From the cell containing the given text, extract its center point as (x, y) coordinate. 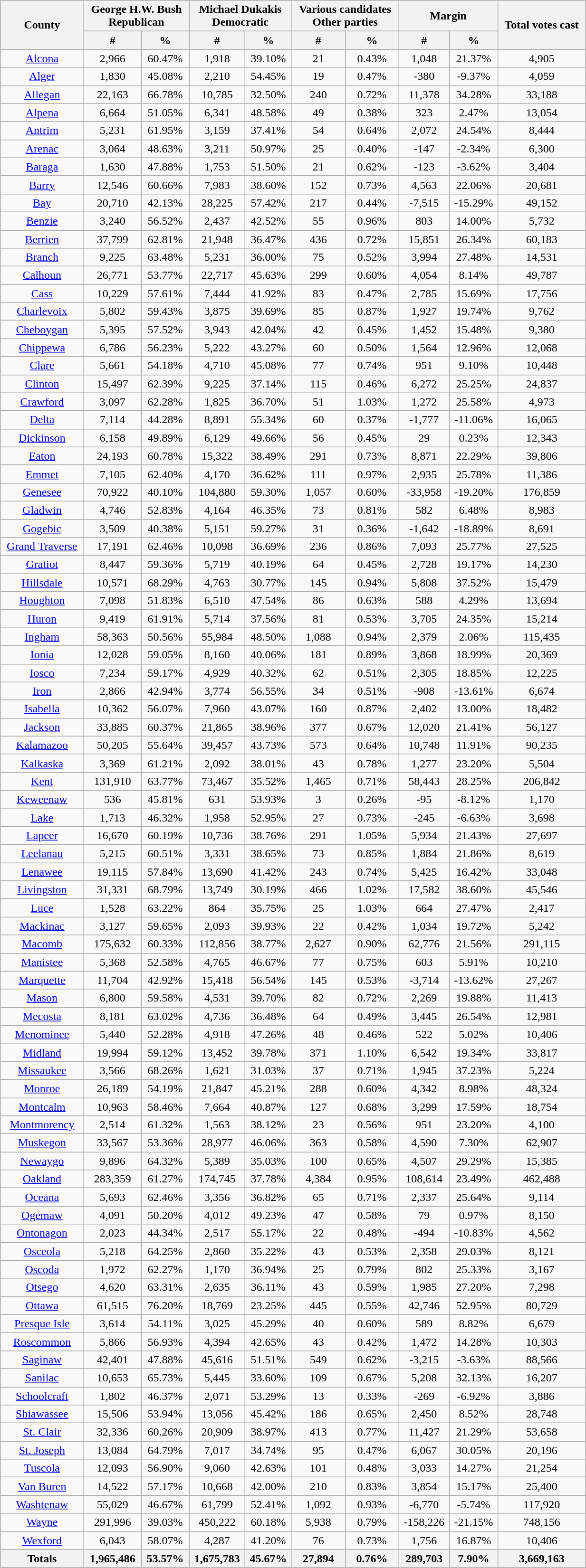
32.50% (269, 94)
13 (318, 1396)
35.75% (269, 908)
Otsego (42, 1287)
-9.37% (473, 76)
1,088 (318, 637)
33,048 (542, 872)
5,425 (424, 872)
31.03% (269, 1070)
0.44% (372, 203)
Luce (42, 908)
-123 (424, 167)
7,664 (217, 1107)
3,705 (424, 619)
Total votes cast (542, 25)
18,769 (217, 1305)
25.78% (473, 474)
70,922 (112, 492)
19.72% (473, 926)
0.26% (372, 799)
61,515 (112, 1305)
Oscoda (42, 1269)
53,658 (542, 1432)
5,215 (112, 854)
11,427 (424, 1432)
60.37% (165, 727)
26.34% (473, 239)
30.77% (269, 583)
2,437 (217, 221)
2,966 (112, 58)
240 (318, 94)
-494 (424, 1233)
45.42% (269, 1414)
55.17% (269, 1233)
54.45% (269, 76)
0.52% (372, 257)
291,115 (542, 944)
206,842 (542, 781)
13.00% (473, 709)
1.02% (372, 890)
2,269 (424, 998)
-10.83% (473, 1233)
-5.74% (473, 1504)
7,093 (424, 547)
57.17% (165, 1486)
0.38% (372, 113)
Branch (42, 257)
31,331 (112, 890)
22.06% (473, 185)
291,996 (112, 1522)
42.94% (165, 691)
48.63% (165, 149)
802 (424, 1269)
59.27% (269, 529)
80,729 (542, 1305)
104,880 (217, 492)
23 (318, 1125)
20,681 (542, 185)
9,114 (542, 1197)
33,885 (112, 727)
63.31% (165, 1287)
108,614 (424, 1179)
Livingston (42, 890)
Gratiot (42, 565)
38.49% (269, 456)
53.36% (165, 1143)
6,129 (217, 438)
21.37% (473, 58)
60.26% (165, 1432)
1,563 (217, 1125)
5,218 (112, 1251)
42,401 (112, 1360)
Tuscola (42, 1468)
803 (424, 221)
41.20% (269, 1540)
0.33% (372, 1396)
1,830 (112, 76)
49.66% (269, 438)
-21.15% (473, 1522)
Van Buren (42, 1486)
18.99% (473, 655)
4,100 (542, 1125)
83 (318, 293)
549 (318, 1360)
1,277 (424, 763)
3,159 (217, 131)
16.87% (473, 1540)
59.36% (165, 565)
3,614 (112, 1323)
42,746 (424, 1305)
21,948 (217, 239)
7,960 (217, 709)
Michael DukakisDemocratic (240, 16)
35.22% (269, 1251)
25.33% (473, 1269)
Isabella (42, 709)
1,825 (217, 402)
9,419 (112, 619)
100 (318, 1161)
36.69% (269, 547)
3,509 (112, 529)
Leelanau (42, 854)
4,763 (217, 583)
85 (318, 312)
5,808 (424, 583)
54.11% (165, 1323)
39.70% (269, 998)
34 (318, 691)
50.97% (269, 149)
33.60% (269, 1378)
0.59% (372, 1287)
5,866 (112, 1341)
0.78% (372, 763)
28,748 (542, 1414)
210 (318, 1486)
27.48% (473, 257)
65 (318, 1197)
21.56% (473, 944)
-3.63% (473, 1360)
61.91% (165, 619)
5,934 (424, 836)
-8.12% (473, 799)
12,028 (112, 655)
111 (318, 474)
3,127 (112, 926)
Wayne (42, 1522)
Marquette (42, 980)
37.52% (473, 583)
3,566 (112, 1070)
413 (318, 1432)
55.34% (269, 420)
8,150 (542, 1215)
45.21% (269, 1088)
49 (318, 113)
42 (318, 330)
12,546 (112, 185)
57.42% (269, 203)
Newaygo (42, 1161)
8,181 (112, 1016)
61.27% (165, 1179)
2,071 (217, 1396)
2,093 (217, 926)
51.05% (165, 113)
9.10% (473, 366)
-380 (424, 76)
56.55% (269, 691)
37.41% (269, 131)
10,668 (217, 1486)
1,630 (112, 167)
4,384 (318, 1179)
5,445 (217, 1378)
19 (318, 76)
5,732 (542, 221)
1.10% (372, 1052)
-6.92% (473, 1396)
8,121 (542, 1251)
10,736 (217, 836)
0.40% (372, 149)
Totals (42, 1559)
9,380 (542, 330)
Jackson (42, 727)
0.77% (372, 1432)
43.07% (269, 709)
40.38% (165, 529)
76.20% (165, 1305)
Montcalm (42, 1107)
38.01% (269, 763)
40.87% (269, 1107)
5,151 (217, 529)
2,417 (542, 908)
36.82% (269, 1197)
1,472 (424, 1341)
2,450 (424, 1414)
12,981 (542, 1016)
160 (318, 709)
49,152 (542, 203)
3,167 (542, 1269)
4,620 (112, 1287)
2.06% (473, 637)
88,566 (542, 1360)
6,300 (542, 149)
6,158 (112, 438)
4,918 (217, 1034)
-6,770 (424, 1504)
2,514 (112, 1125)
522 (424, 1034)
152 (318, 185)
5,693 (112, 1197)
18,482 (542, 709)
24,837 (542, 384)
25.77% (473, 547)
10,571 (112, 583)
243 (318, 872)
41.42% (269, 872)
27 (318, 817)
2,866 (112, 691)
16,207 (542, 1378)
22,717 (217, 275)
4,394 (217, 1341)
4,736 (217, 1016)
57.84% (165, 872)
2,210 (217, 76)
42.13% (165, 203)
5,714 (217, 619)
20,196 (542, 1450)
31 (318, 529)
5,719 (217, 565)
Osceola (42, 1251)
Iosco (42, 673)
1,621 (217, 1070)
1,564 (424, 348)
15,322 (217, 456)
5.91% (473, 962)
38.65% (269, 854)
59.43% (165, 312)
4,905 (542, 58)
75 (318, 257)
35.03% (269, 1161)
60.51% (165, 854)
-269 (424, 1396)
Antrim (42, 131)
748,156 (542, 1522)
37.23% (473, 1070)
117,920 (542, 1504)
536 (112, 799)
30.05% (473, 1450)
0.63% (372, 601)
0.68% (372, 1107)
48.58% (269, 113)
St. Clair (42, 1432)
49,787 (542, 275)
29.29% (473, 1161)
George H.W. BushRepublican (136, 16)
63.77% (165, 781)
3,886 (542, 1396)
9,060 (217, 1468)
48.50% (269, 637)
60.47% (165, 58)
1,272 (424, 402)
2,072 (424, 131)
43.27% (269, 348)
Kalkaska (42, 763)
1,675,783 (217, 1559)
48 (318, 1034)
4,563 (424, 185)
56 (318, 438)
11.91% (473, 745)
8,160 (217, 655)
4,164 (217, 510)
462,488 (542, 1179)
466 (318, 890)
-15.29% (473, 203)
57.61% (165, 293)
3,445 (424, 1016)
55.64% (165, 745)
0.86% (372, 547)
Arenac (42, 149)
0.56% (372, 1125)
3,868 (424, 655)
3,240 (112, 221)
19.88% (473, 998)
51 (318, 402)
23.49% (473, 1179)
Shiawassee (42, 1414)
-7,515 (424, 203)
2,935 (424, 474)
3,211 (217, 149)
55,984 (217, 637)
2.47% (473, 113)
0.81% (372, 510)
52.58% (165, 962)
19.34% (473, 1052)
45,546 (542, 890)
32,336 (112, 1432)
3,404 (542, 167)
Genesee (42, 492)
217 (318, 203)
-1,777 (424, 420)
95 (318, 1450)
23.25% (269, 1305)
4,531 (217, 998)
299 (318, 275)
450,222 (217, 1522)
12,020 (424, 727)
109 (318, 1378)
Manistee (42, 962)
15.48% (473, 330)
39.69% (269, 312)
15,506 (112, 1414)
0.50% (372, 348)
37.56% (269, 619)
112,856 (217, 944)
49.89% (165, 438)
3,774 (217, 691)
24,193 (112, 456)
21.86% (473, 854)
55 (318, 221)
46.37% (165, 1396)
17,756 (542, 293)
5,938 (318, 1522)
Lenawee (42, 872)
2,092 (217, 763)
589 (424, 1323)
Bay (42, 203)
41.92% (269, 293)
4,342 (424, 1088)
Houghton (42, 601)
56.54% (269, 980)
6,341 (217, 113)
0.43% (372, 58)
47.26% (269, 1034)
Clare (42, 366)
Delta (42, 420)
26,189 (112, 1088)
-1,642 (424, 529)
5,242 (542, 926)
Gogebic (42, 529)
1,972 (112, 1269)
27,267 (542, 980)
3,669,163 (542, 1559)
-3,215 (424, 1360)
13,452 (217, 1052)
7,017 (217, 1450)
38.96% (269, 727)
Menominee (42, 1034)
64.25% (165, 1251)
127 (318, 1107)
8.98% (473, 1088)
573 (318, 745)
8.52% (473, 1414)
54.18% (165, 366)
-245 (424, 817)
-6.63% (473, 817)
6,272 (424, 384)
Midland (42, 1052)
Missaukee (42, 1070)
Allegan (42, 94)
24.54% (473, 131)
Cass (42, 293)
15,497 (112, 384)
26.54% (473, 1016)
16,065 (542, 420)
61.21% (165, 763)
Presque Isle (42, 1323)
26,771 (112, 275)
53.29% (269, 1396)
-13.61% (473, 691)
176,859 (542, 492)
1,528 (112, 908)
40.19% (269, 565)
Schoolcraft (42, 1396)
76 (318, 1540)
8,871 (424, 456)
County (42, 25)
0.89% (372, 655)
Mason (42, 998)
52.41% (269, 1504)
59.12% (165, 1052)
5,661 (112, 366)
13,749 (217, 890)
6.48% (473, 510)
-33,958 (424, 492)
1,048 (424, 58)
Oakland (42, 1179)
20,909 (217, 1432)
27.20% (473, 1287)
-2.34% (473, 149)
27.47% (473, 908)
40.06% (269, 655)
86 (318, 601)
Berrien (42, 239)
10,229 (112, 293)
16.42% (473, 872)
Macomb (42, 944)
3,033 (424, 1468)
25,400 (542, 1486)
3,299 (424, 1107)
45.81% (165, 799)
59.05% (165, 655)
Keweenaw (42, 799)
Sanilac (42, 1378)
56,127 (542, 727)
4,973 (542, 402)
34.74% (269, 1450)
11,704 (112, 980)
5,389 (217, 1161)
-95 (424, 799)
5,222 (217, 348)
4,765 (217, 962)
7,983 (217, 185)
12,068 (542, 348)
Dickinson (42, 438)
3,369 (112, 763)
Clinton (42, 384)
3,994 (424, 257)
13,054 (542, 113)
46.06% (269, 1143)
21.41% (473, 727)
14.28% (473, 1341)
2,402 (424, 709)
2,379 (424, 637)
Kalamazoo (42, 745)
2,023 (112, 1233)
62,907 (542, 1143)
39.78% (269, 1052)
59.30% (269, 492)
-3,714 (424, 980)
10,748 (424, 745)
3,698 (542, 817)
45.63% (269, 275)
68.29% (165, 583)
56.90% (165, 1468)
30.19% (269, 890)
61,799 (217, 1504)
6,664 (112, 113)
Baraga (42, 167)
62.81% (165, 239)
14.27% (473, 1468)
68.79% (165, 890)
53.93% (269, 799)
62.40% (165, 474)
38.97% (269, 1432)
56.93% (165, 1341)
36.70% (269, 402)
5.02% (473, 1034)
21.43% (473, 836)
35.52% (269, 781)
2,337 (424, 1197)
3 (318, 799)
21.29% (473, 1432)
2,517 (217, 1233)
Muskegon (42, 1143)
7,114 (112, 420)
Montmorency (42, 1125)
33,188 (542, 94)
59.58% (165, 998)
44.34% (165, 1233)
62.39% (165, 384)
46.35% (269, 510)
3,356 (217, 1197)
6,067 (424, 1450)
47.54% (269, 601)
Washtenaw (42, 1504)
236 (318, 547)
0.96% (372, 221)
0.23% (473, 438)
39.03% (165, 1522)
38.77% (269, 944)
5,802 (112, 312)
-3.62% (473, 167)
7.30% (473, 1143)
664 (424, 908)
42.65% (269, 1341)
-13.62% (473, 980)
-11.06% (473, 420)
Grand Traverse (42, 547)
39.93% (269, 926)
3,875 (217, 312)
47 (318, 1215)
0.83% (372, 1486)
7,105 (112, 474)
8.82% (473, 1323)
3,943 (217, 330)
1,927 (424, 312)
38.12% (269, 1125)
436 (318, 239)
1,985 (424, 1287)
44.28% (165, 420)
12,343 (542, 438)
1,918 (217, 58)
186 (318, 1414)
59.65% (165, 926)
39.10% (269, 58)
Crawford (42, 402)
52.28% (165, 1034)
10,210 (542, 962)
8,447 (112, 565)
Charlevoix (42, 312)
4,929 (217, 673)
0.37% (372, 420)
28,225 (217, 203)
1,965,486 (112, 1559)
27,894 (318, 1559)
-19.20% (473, 492)
27,697 (542, 836)
36.47% (269, 239)
6,674 (542, 691)
7,234 (112, 673)
1,802 (112, 1396)
49.23% (269, 1215)
4,590 (424, 1143)
-158,226 (424, 1522)
18,754 (542, 1107)
10,303 (542, 1341)
12,225 (542, 673)
15,851 (424, 239)
Gladwin (42, 510)
60.19% (165, 836)
6,043 (112, 1540)
7,098 (112, 601)
4,054 (424, 275)
2,728 (424, 565)
Ionia (42, 655)
Margin (449, 16)
16,670 (112, 836)
3,854 (424, 1486)
15,214 (542, 619)
40.32% (269, 673)
60.18% (269, 1522)
33,567 (112, 1143)
Oceana (42, 1197)
36.00% (269, 257)
4,507 (424, 1161)
38.76% (269, 836)
40 (318, 1323)
19.17% (473, 565)
51.50% (269, 167)
6,510 (217, 601)
1,945 (424, 1070)
2,860 (217, 1251)
36.11% (269, 1287)
5,440 (112, 1034)
51.51% (269, 1360)
7.90% (473, 1559)
10,963 (112, 1107)
13,056 (217, 1414)
4,059 (542, 76)
9,896 (112, 1161)
61.32% (165, 1125)
175,632 (112, 944)
1,057 (318, 492)
8,619 (542, 854)
58.07% (165, 1540)
0.36% (372, 529)
45.29% (269, 1323)
56.23% (165, 348)
39,457 (217, 745)
2,627 (318, 944)
62.28% (165, 402)
864 (217, 908)
Ogemaw (42, 1215)
1,092 (318, 1504)
27,525 (542, 547)
0.49% (372, 1016)
3,331 (217, 854)
101 (318, 1468)
Alpena (42, 113)
50.20% (165, 1215)
53.94% (165, 1414)
37,799 (112, 239)
Alcona (42, 58)
73,467 (217, 781)
6,786 (112, 348)
2,305 (424, 673)
0.93% (372, 1504)
53.77% (165, 275)
45.67% (269, 1559)
46.32% (165, 817)
Eaton (42, 456)
-147 (424, 149)
43.73% (269, 745)
58,443 (424, 781)
90,235 (542, 745)
28,977 (217, 1143)
Saginaw (42, 1360)
0.76% (372, 1559)
56.52% (165, 221)
10,098 (217, 547)
81 (318, 619)
Lake (42, 817)
17,582 (424, 890)
13,084 (112, 1450)
37 (318, 1070)
Wexford (42, 1540)
377 (318, 727)
0.55% (372, 1305)
58.46% (165, 1107)
603 (424, 962)
15.17% (473, 1486)
4,562 (542, 1233)
Roscommon (42, 1341)
115,435 (542, 637)
37.14% (269, 384)
24.35% (473, 619)
42.04% (269, 330)
14,230 (542, 565)
Calhoun (42, 275)
12,093 (112, 1468)
61.95% (165, 131)
17.59% (473, 1107)
371 (318, 1052)
1,465 (318, 781)
50.56% (165, 637)
12.96% (473, 348)
51.83% (165, 601)
25.64% (473, 1197)
4,746 (112, 510)
62,776 (424, 944)
Barry (42, 185)
7,444 (217, 293)
1,884 (424, 854)
59.17% (165, 673)
63.48% (165, 257)
36.62% (269, 474)
20,369 (542, 655)
15,479 (542, 583)
8,444 (542, 131)
4,091 (112, 1215)
14,522 (112, 1486)
1,753 (217, 167)
0.75% (372, 962)
10,448 (542, 366)
57.52% (165, 330)
363 (318, 1143)
32.13% (473, 1378)
4,170 (217, 474)
39,806 (542, 456)
Chippewa (42, 348)
42.92% (165, 980)
48,324 (542, 1088)
62.27% (165, 1269)
33,817 (542, 1052)
5,224 (542, 1070)
79 (424, 1215)
445 (318, 1305)
631 (217, 799)
288 (318, 1088)
14.00% (473, 221)
283,359 (112, 1179)
289,703 (424, 1559)
19,994 (112, 1052)
62 (318, 673)
Lapeer (42, 836)
53.57% (165, 1559)
Ontonagon (42, 1233)
Various candidatesOther parties (345, 16)
13,690 (217, 872)
1,958 (217, 817)
3,064 (112, 149)
174,745 (217, 1179)
60,183 (542, 239)
40.10% (165, 492)
11,378 (424, 94)
7,298 (542, 1287)
25.58% (473, 402)
Emmet (42, 474)
8.14% (473, 275)
2,785 (424, 293)
15.69% (473, 293)
28.25% (473, 781)
Benzie (42, 221)
29 (424, 438)
1,452 (424, 330)
15,418 (217, 980)
29.03% (473, 1251)
3,097 (112, 402)
4,287 (217, 1540)
0.85% (372, 854)
66.78% (165, 94)
42.63% (269, 1468)
323 (424, 113)
17,191 (112, 547)
1,713 (112, 817)
5,395 (112, 330)
2,358 (424, 1251)
181 (318, 655)
Alger (42, 76)
4,710 (217, 366)
22.29% (473, 456)
Hillsdale (42, 583)
54.19% (165, 1088)
19.74% (473, 312)
13,694 (542, 601)
50,205 (112, 745)
45,616 (217, 1360)
115 (318, 384)
1,756 (424, 1540)
4,012 (217, 1215)
42.52% (269, 221)
0.95% (372, 1179)
64.32% (165, 1161)
54 (318, 131)
21,847 (217, 1088)
Monroe (42, 1088)
20,710 (112, 203)
18.85% (473, 673)
131,910 (112, 781)
Huron (42, 619)
8,983 (542, 510)
19,115 (112, 872)
0.90% (372, 944)
34.28% (473, 94)
St. Joseph (42, 1450)
11,386 (542, 474)
8,891 (217, 420)
588 (424, 601)
21,254 (542, 1468)
Ottawa (42, 1305)
5,504 (542, 763)
582 (424, 510)
42.00% (269, 1486)
Kent (42, 781)
56.07% (165, 709)
3,025 (217, 1323)
2,635 (217, 1287)
5,368 (112, 962)
60.33% (165, 944)
9,762 (542, 312)
52.83% (165, 510)
22,163 (112, 94)
10,653 (112, 1378)
1,034 (424, 926)
6,679 (542, 1323)
1.05% (372, 836)
Mackinac (42, 926)
-908 (424, 691)
15,385 (542, 1161)
36.48% (269, 1016)
60.78% (165, 456)
Cheboygan (42, 330)
11,413 (542, 998)
Iron (42, 691)
25.25% (473, 384)
5,208 (424, 1378)
10,362 (112, 709)
4.29% (473, 601)
36.94% (269, 1269)
Ingham (42, 637)
6,800 (112, 998)
-18.89% (473, 529)
58,363 (112, 637)
68.26% (165, 1070)
63.02% (165, 1016)
21,865 (217, 727)
55,029 (112, 1504)
Mecosta (42, 1016)
65.73% (165, 1378)
37.78% (269, 1179)
8,691 (542, 529)
14,531 (542, 257)
6,542 (424, 1052)
60.66% (165, 185)
82 (318, 998)
64.79% (165, 1450)
10,785 (217, 94)
63.22% (165, 908)
